Provide the [x, y] coordinate of the cell's center where the given text is located.  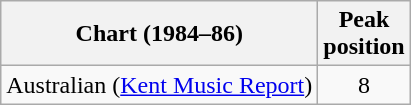
Australian (Kent Music Report) [160, 85]
Peakposition [364, 34]
8 [364, 85]
Chart (1984–86) [160, 34]
